Find where the given text appears and provide that cell's center as [X, Y] coordinate. 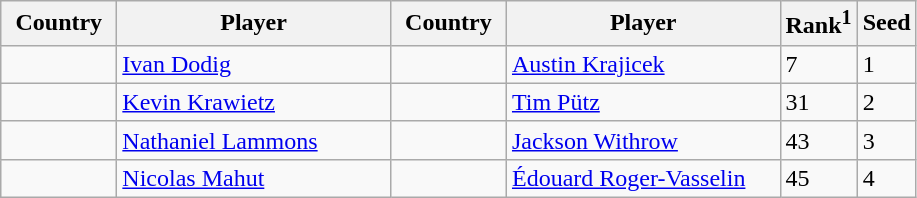
Jackson Withrow [643, 140]
31 [818, 102]
45 [818, 178]
4 [886, 178]
Édouard Roger-Vasselin [643, 178]
Seed [886, 24]
2 [886, 102]
Rank1 [818, 24]
Kevin Krawietz [254, 102]
1 [886, 64]
Ivan Dodig [254, 64]
Nicolas Mahut [254, 178]
43 [818, 140]
Austin Krajicek [643, 64]
Tim Pütz [643, 102]
Nathaniel Lammons [254, 140]
7 [818, 64]
3 [886, 140]
